Search for the cell housing the specified text and yield its [x, y] center coordinate. 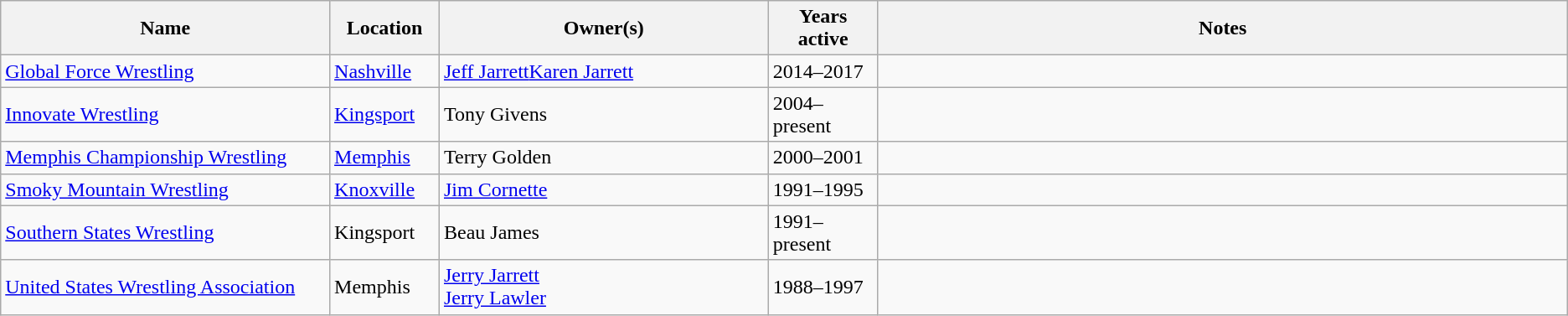
1991–present [823, 233]
Years active [823, 28]
Nashville [385, 71]
Name [166, 28]
Owner(s) [603, 28]
2000–2001 [823, 158]
Southern States Wrestling [166, 233]
1988–1997 [823, 287]
Jim Cornette [603, 189]
Innovate Wrestling [166, 114]
Memphis Championship Wrestling [166, 158]
United States Wrestling Association [166, 287]
Jeff JarrettKaren Jarrett [603, 71]
Tony Givens [603, 114]
Location [385, 28]
Jerry JarrettJerry Lawler [603, 287]
2014–2017 [823, 71]
Terry Golden [603, 158]
Smoky Mountain Wrestling [166, 189]
1991–1995 [823, 189]
Beau James [603, 233]
Notes [1223, 28]
Knoxville [385, 189]
2004–present [823, 114]
Global Force Wrestling [166, 71]
